Find where the given text appears and provide that cell's center as [x, y] coordinate. 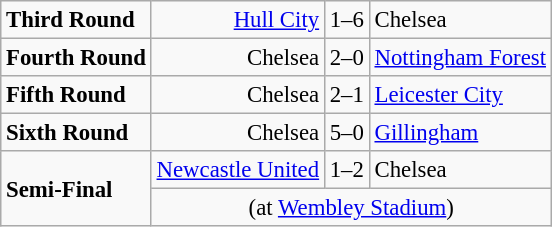
Fourth Round [76, 58]
2–1 [346, 95]
5–0 [346, 133]
Newcastle United [238, 170]
2–0 [346, 58]
Sixth Round [76, 133]
1–6 [346, 20]
(at Wembley Stadium) [351, 208]
Fifth Round [76, 95]
Gillingham [460, 133]
Leicester City [460, 95]
Third Round [76, 20]
1–2 [346, 170]
Nottingham Forest [460, 58]
Semi-Final [76, 188]
Hull City [238, 20]
